Return the [X, Y] coordinate for the center point of the cell that contains the specified text.  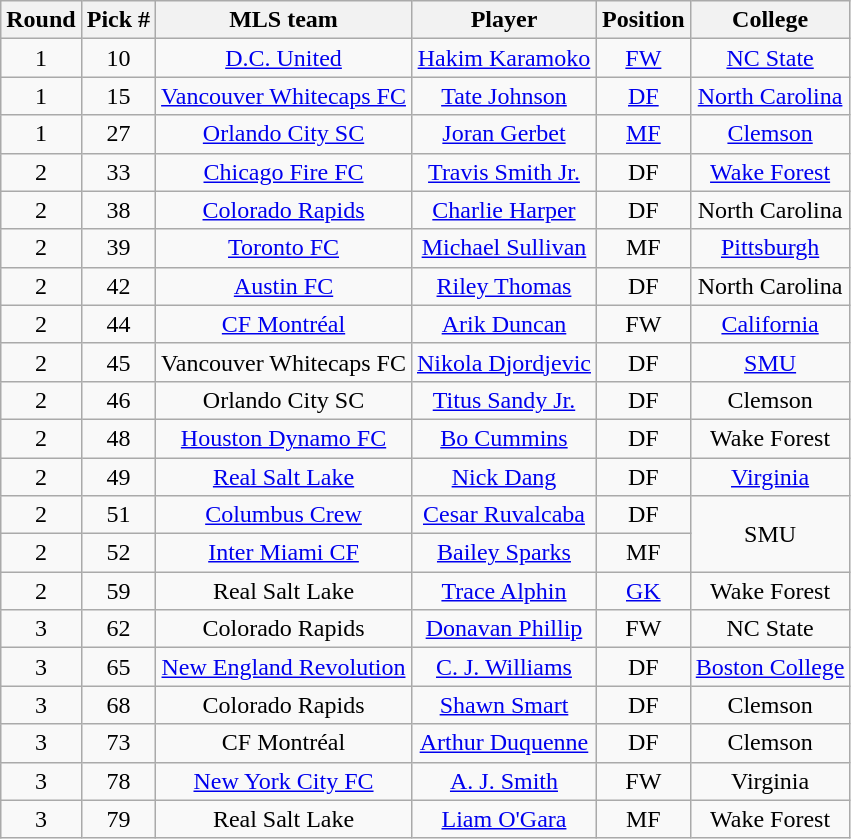
39 [118, 248]
78 [118, 781]
59 [118, 591]
49 [118, 477]
38 [118, 210]
Donavan Phillip [504, 629]
College [770, 20]
Inter Miami CF [284, 553]
Hakim Karamoko [504, 58]
Shawn Smart [504, 705]
Nikola Djordjevic [504, 362]
Liam O'Gara [504, 819]
D.C. United [284, 58]
46 [118, 400]
Arthur Duquenne [504, 743]
42 [118, 286]
Cesar Ruvalcaba [504, 515]
California [770, 324]
Trace Alphin [504, 591]
Michael Sullivan [504, 248]
New York City FC [284, 781]
Charlie Harper [504, 210]
GK [643, 591]
65 [118, 667]
27 [118, 134]
44 [118, 324]
Tate Johnson [504, 96]
Titus Sandy Jr. [504, 400]
Position [643, 20]
62 [118, 629]
Bo Cummins [504, 438]
73 [118, 743]
Nick Dang [504, 477]
Chicago Fire FC [284, 172]
79 [118, 819]
10 [118, 58]
A. J. Smith [504, 781]
Arik Duncan [504, 324]
Round [41, 20]
Houston Dynamo FC [284, 438]
15 [118, 96]
Bailey Sparks [504, 553]
Pick # [118, 20]
51 [118, 515]
Player [504, 20]
Riley Thomas [504, 286]
45 [118, 362]
52 [118, 553]
48 [118, 438]
Joran Gerbet [504, 134]
Austin FC [284, 286]
MLS team [284, 20]
68 [118, 705]
New England Revolution [284, 667]
C. J. Williams [504, 667]
Pittsburgh [770, 248]
Boston College [770, 667]
33 [118, 172]
Travis Smith Jr. [504, 172]
Toronto FC [284, 248]
Columbus Crew [284, 515]
